Identify which cell holds the provided text, then report its [X, Y] central coordinate. 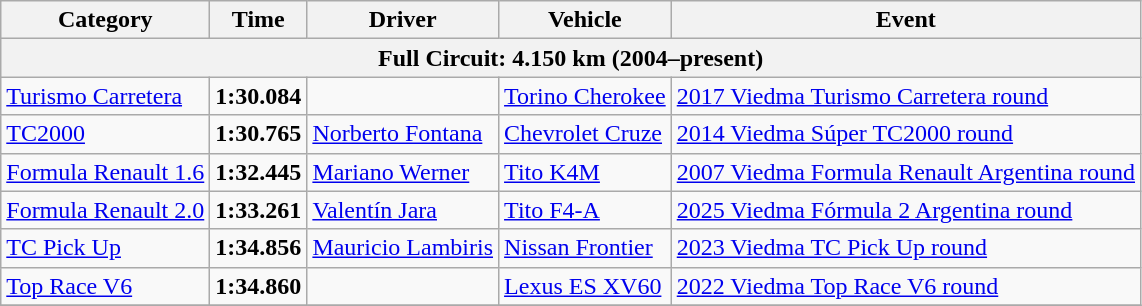
Valentín Jara [403, 210]
TC2000 [106, 134]
1:30.765 [258, 134]
2025 Viedma Fórmula 2 Argentina round [906, 210]
2007 Viedma Formula Renault Argentina round [906, 172]
Top Race V6 [106, 286]
Torino Cherokee [586, 96]
TC Pick Up [106, 248]
1:30.084 [258, 96]
Chevrolet Cruze [586, 134]
Mariano Werner [403, 172]
Time [258, 20]
Nissan Frontier [586, 248]
Mauricio Lambiris [403, 248]
Event [906, 20]
2023 Viedma TC Pick Up round [906, 248]
1:33.261 [258, 210]
2022 Viedma Top Race V6 round [906, 286]
Full Circuit: 4.150 km (2004–present) [571, 58]
Formula Renault 1.6 [106, 172]
Lexus ES XV60 [586, 286]
2017 Viedma Turismo Carretera round [906, 96]
1:32.445 [258, 172]
Turismo Carretera [106, 96]
1:34.860 [258, 286]
1:34.856 [258, 248]
Vehicle [586, 20]
Norberto Fontana [403, 134]
Tito K4M [586, 172]
Category [106, 20]
Driver [403, 20]
Formula Renault 2.0 [106, 210]
Tito F4-A [586, 210]
2014 Viedma Súper TC2000 round [906, 134]
